Pinpoint the cell where the given text exists, returning its (X, Y) midpoint coordinate. 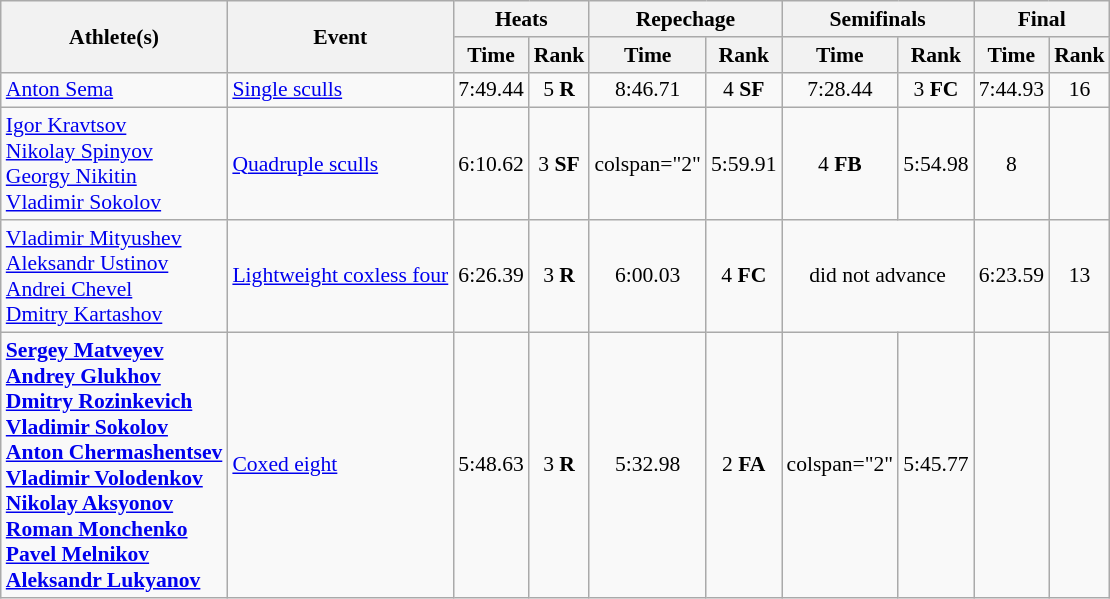
7:49.44 (490, 90)
4 FB (840, 164)
2 FA (744, 464)
Semifinals (878, 19)
4 SF (744, 90)
3 SF (560, 164)
Heats (521, 19)
6:23.59 (1012, 276)
did not advance (878, 276)
Igor KravtsovNikolay SpinyovGeorgy NikitinVladimir Sokolov (114, 164)
Event (340, 36)
5:59.91 (744, 164)
3 FC (936, 90)
6:00.03 (648, 276)
5:48.63 (490, 464)
5:32.98 (648, 464)
6:26.39 (490, 276)
Lightweight coxless four (340, 276)
13 (1080, 276)
16 (1080, 90)
Quadruple sculls (340, 164)
5 R (560, 90)
Single sculls (340, 90)
4 FC (744, 276)
Vladimir MityushevAleksandr UstinovAndrei ChevelDmitry Kartashov (114, 276)
6:10.62 (490, 164)
5:54.98 (936, 164)
7:28.44 (840, 90)
Athlete(s) (114, 36)
Repechage (685, 19)
8 (1012, 164)
Coxed eight (340, 464)
Final (1042, 19)
Anton Sema (114, 90)
5:45.77 (936, 464)
7:44.93 (1012, 90)
8:46.71 (648, 90)
